From the cell containing the given text, extract its center point as [X, Y] coordinate. 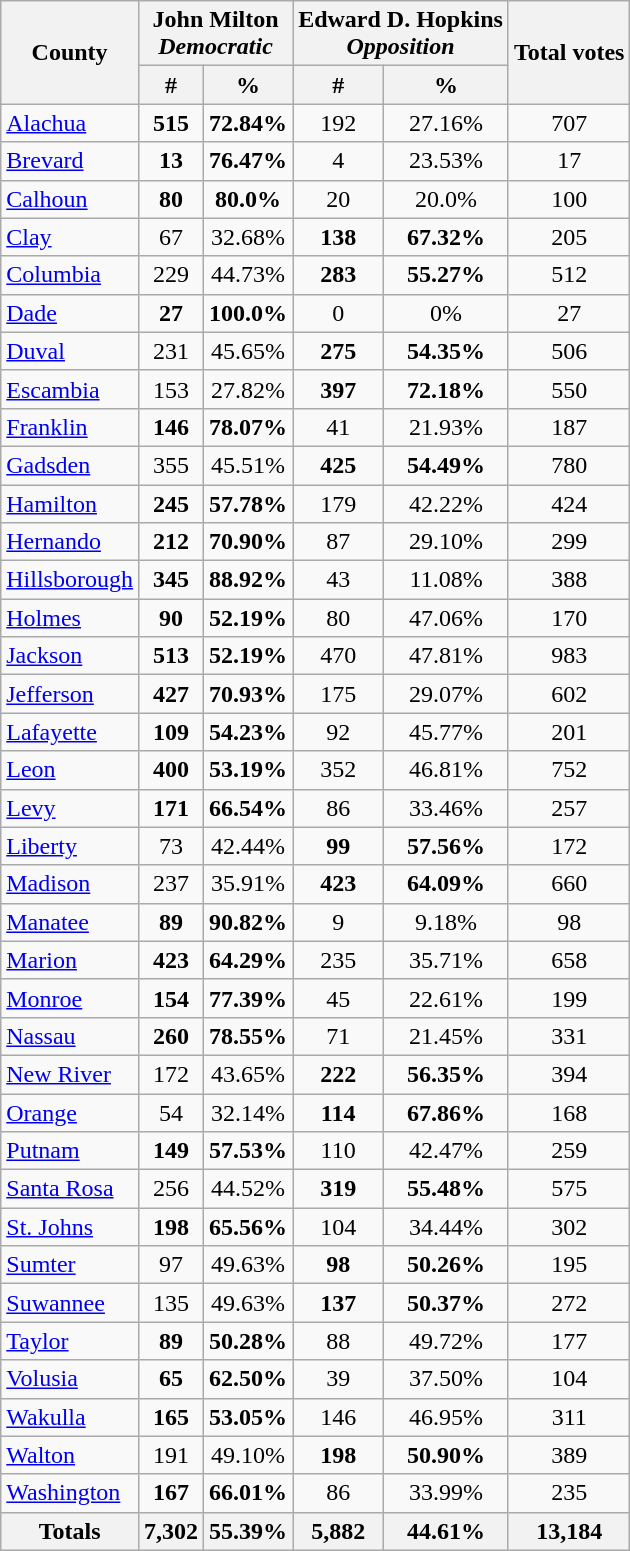
179 [338, 503]
John Milton Democratic [215, 34]
44.52% [248, 1189]
Taylor [70, 1341]
49.10% [248, 1455]
45 [338, 998]
Jackson [70, 656]
345 [170, 580]
Wakulla [70, 1417]
80.0% [248, 199]
299 [569, 542]
302 [569, 1227]
513 [170, 656]
55.27% [446, 275]
Santa Rosa [70, 1189]
Hamilton [70, 503]
78.55% [248, 1036]
331 [569, 1036]
Marion [70, 960]
Levy [70, 808]
138 [338, 237]
109 [170, 732]
21.93% [446, 427]
707 [569, 123]
170 [569, 618]
44.61% [446, 1531]
222 [338, 1074]
231 [170, 351]
Sumter [70, 1265]
Brevard [70, 161]
33.46% [446, 808]
154 [170, 998]
72.84% [248, 123]
355 [170, 465]
427 [170, 694]
110 [338, 1151]
32.68% [248, 237]
9 [338, 922]
23.53% [446, 161]
50.26% [446, 1265]
41 [338, 427]
7,302 [170, 1531]
55.39% [248, 1531]
42.44% [248, 846]
90 [170, 618]
St. Johns [70, 1227]
54.35% [446, 351]
Totals [70, 1531]
260 [170, 1036]
44.73% [248, 275]
Dade [70, 313]
168 [569, 1113]
4 [338, 161]
114 [338, 1113]
50.28% [248, 1341]
Washington [70, 1493]
20.0% [446, 199]
29.10% [446, 542]
259 [569, 1151]
57.56% [446, 846]
149 [170, 1151]
76.47% [248, 161]
352 [338, 770]
29.07% [446, 694]
153 [170, 389]
0% [446, 313]
66.01% [248, 1493]
394 [569, 1074]
Duval [70, 351]
Jefferson [70, 694]
65.56% [248, 1227]
470 [338, 656]
39 [338, 1379]
County [70, 52]
400 [170, 770]
550 [569, 389]
Edward D. Hopkins Opposition [401, 34]
983 [569, 656]
73 [170, 846]
34.44% [446, 1227]
195 [569, 1265]
35.71% [446, 960]
54.23% [248, 732]
56.35% [446, 1074]
137 [338, 1303]
Escambia [70, 389]
42.22% [446, 503]
283 [338, 275]
65 [170, 1379]
46.95% [446, 1417]
45.51% [248, 465]
Suwannee [70, 1303]
506 [569, 351]
53.19% [248, 770]
100.0% [248, 313]
389 [569, 1455]
49.72% [446, 1341]
97 [170, 1265]
Madison [70, 884]
9.18% [446, 922]
42.47% [446, 1151]
66.54% [248, 808]
Manatee [70, 922]
43 [338, 580]
33.99% [446, 1493]
53.05% [248, 1417]
47.81% [446, 656]
5,882 [338, 1531]
780 [569, 465]
99 [338, 846]
237 [170, 884]
Holmes [70, 618]
Volusia [70, 1379]
201 [569, 732]
20 [338, 199]
425 [338, 465]
67 [170, 237]
245 [170, 503]
752 [569, 770]
88.92% [248, 580]
177 [569, 1341]
Hernando [70, 542]
21.45% [446, 1036]
575 [569, 1189]
660 [569, 884]
45.65% [248, 351]
37.50% [446, 1379]
229 [170, 275]
54 [170, 1113]
67.86% [446, 1113]
22.61% [446, 998]
27.16% [446, 123]
Gadsden [70, 465]
50.90% [446, 1455]
46.81% [446, 770]
Lafayette [70, 732]
Leon [70, 770]
Columbia [70, 275]
47.06% [446, 618]
397 [338, 389]
256 [170, 1189]
171 [170, 808]
67.32% [446, 237]
54.49% [446, 465]
92 [338, 732]
64.09% [446, 884]
Monroe [70, 998]
Calhoun [70, 199]
205 [569, 237]
71 [338, 1036]
64.29% [248, 960]
388 [569, 580]
78.07% [248, 427]
424 [569, 503]
192 [338, 123]
90.82% [248, 922]
27.82% [248, 389]
Total votes [569, 52]
Liberty [70, 846]
311 [569, 1417]
0 [338, 313]
319 [338, 1189]
87 [338, 542]
Franklin [70, 427]
13,184 [569, 1531]
Walton [70, 1455]
Nassau [70, 1036]
165 [170, 1417]
602 [569, 694]
43.65% [248, 1074]
100 [569, 199]
191 [170, 1455]
Hillsborough [70, 580]
35.91% [248, 884]
Alachua [70, 123]
257 [569, 808]
658 [569, 960]
187 [569, 427]
167 [170, 1493]
88 [338, 1341]
50.37% [446, 1303]
275 [338, 351]
199 [569, 998]
77.39% [248, 998]
62.50% [248, 1379]
57.78% [248, 503]
72.18% [446, 389]
13 [170, 161]
70.93% [248, 694]
212 [170, 542]
Putnam [70, 1151]
45.77% [446, 732]
70.90% [248, 542]
Clay [70, 237]
55.48% [446, 1189]
New River [70, 1074]
272 [569, 1303]
135 [170, 1303]
515 [170, 123]
11.08% [446, 580]
175 [338, 694]
17 [569, 161]
32.14% [248, 1113]
57.53% [248, 1151]
Orange [70, 1113]
512 [569, 275]
